Return the (x, y) coordinate for the center point of the cell that contains the specified text.  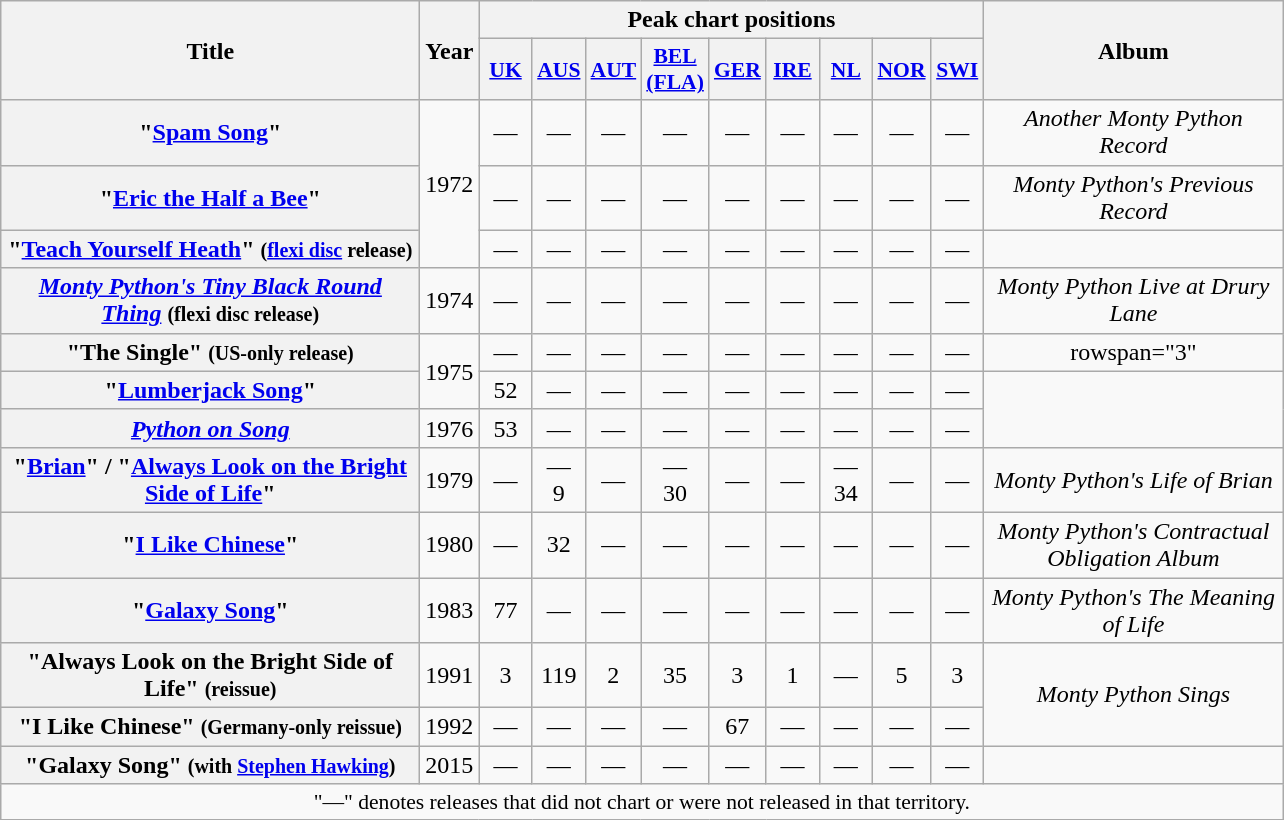
Monty Python's Life of Brian (1134, 480)
Monty Python Sings (1134, 694)
Monty Python's The Meaning of Life (1134, 610)
77 (506, 610)
"Always Look on the Bright Side of Life" (reissue) (210, 676)
2 (614, 676)
Title (210, 50)
1972 (450, 184)
BEL (FLA) (675, 70)
"Galaxy Song" (with Stephen Hawking) (210, 765)
"—" denotes releases that did not chart or were not released in that territory. (642, 802)
Monty Python's Contractual Obligation Album (1134, 544)
1991 (450, 676)
SWI (958, 70)
2015 (450, 765)
UK (506, 70)
—34 (846, 480)
—30 (675, 480)
Monty Python's Previous Record (1134, 198)
119 (558, 676)
"I Like Chinese" (Germany-only reissue) (210, 727)
Monty Python Live at Drury Lane (1134, 300)
1 (792, 676)
1983 (450, 610)
1979 (450, 480)
67 (738, 727)
—9 (558, 480)
"The Single" (US-only release) (210, 352)
AUS (558, 70)
Monty Python's Tiny Black Round Thing (flexi disc release) (210, 300)
"Brian" / "Always Look on the Bright Side of Life" (210, 480)
53 (506, 428)
1975 (450, 371)
"Teach Yourself Heath" (flexi disc release) (210, 249)
"Lumberjack Song" (210, 390)
AUT (614, 70)
Python on Song (210, 428)
Peak chart positions (732, 20)
"I Like Chinese" (210, 544)
NOR (901, 70)
5 (901, 676)
Another Monty Python Record (1134, 132)
1980 (450, 544)
"Eric the Half a Bee" (210, 198)
52 (506, 390)
1976 (450, 428)
rowspan="3" (1134, 352)
1992 (450, 727)
32 (558, 544)
Year (450, 50)
GER (738, 70)
35 (675, 676)
IRE (792, 70)
"Galaxy Song" (210, 610)
Album (1134, 50)
NL (846, 70)
1974 (450, 300)
"Spam Song" (210, 132)
